Pinpoint the cell where the given text exists, returning its (x, y) midpoint coordinate. 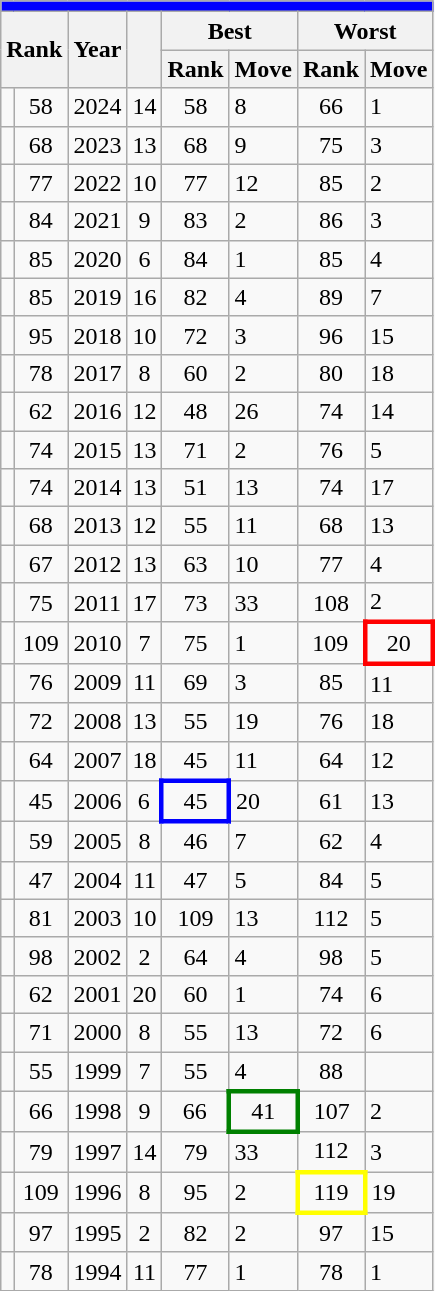
16 (144, 297)
2022 (98, 183)
81 (41, 918)
2001 (98, 994)
1999 (98, 1072)
69 (196, 683)
51 (196, 488)
Worst (364, 31)
2010 (98, 642)
119 (330, 1192)
107 (330, 1112)
80 (330, 373)
88 (330, 1072)
2015 (98, 449)
59 (41, 842)
2007 (98, 761)
2019 (98, 297)
46 (196, 842)
1998 (98, 1112)
2013 (98, 526)
41 (263, 1112)
67 (41, 564)
61 (330, 802)
2005 (98, 842)
2014 (98, 488)
2004 (98, 880)
2024 (98, 107)
2016 (98, 411)
96 (330, 335)
2008 (98, 722)
2021 (98, 221)
63 (196, 564)
2006 (98, 802)
Best (230, 31)
89 (330, 297)
73 (196, 603)
2017 (98, 373)
1997 (98, 1152)
1995 (98, 1233)
1994 (98, 1271)
108 (330, 603)
2020 (98, 259)
86 (330, 221)
Year (98, 50)
1996 (98, 1192)
2002 (98, 956)
2023 (98, 145)
2011 (98, 603)
2018 (98, 335)
2003 (98, 918)
83 (196, 221)
2009 (98, 683)
26 (263, 411)
48 (196, 411)
2000 (98, 1032)
2012 (98, 564)
